From the cell containing the given text, extract its center point as [x, y] coordinate. 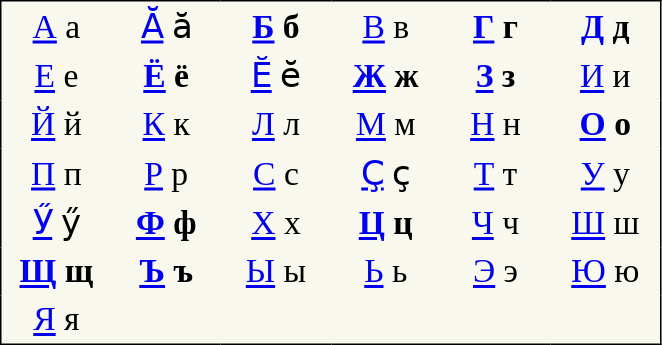
Б б [276, 26]
В в [386, 26]
Т т [496, 173]
С с [276, 173]
Ё ё [166, 76]
Э э [496, 272]
Ф ф [166, 223]
П п [56, 173]
Ц ц [386, 223]
О о [606, 124]
Я я [56, 320]
Ы ы [276, 272]
А а [56, 26]
З з [496, 76]
М м [386, 124]
Л л [276, 124]
Ӳ ӳ [56, 223]
Ж ж [386, 76]
Ш ш [606, 223]
К к [166, 124]
Ь ь [386, 272]
У у [606, 173]
Й й [56, 124]
Ӑ ӑ [166, 26]
Р р [166, 173]
Ъ ъ [166, 272]
Ю ю [606, 272]
Д д [606, 26]
Ӗ ӗ [276, 76]
И и [606, 76]
Х х [276, 223]
Щ щ [56, 272]
Г г [496, 26]
Е е [56, 76]
Ч ч [496, 223]
Ҫ ҫ [386, 173]
Н н [496, 124]
